Find where the given text appears and provide that cell's center as [x, y] coordinate. 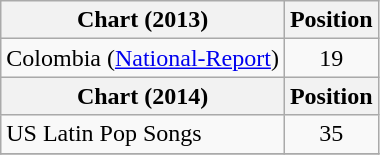
Chart (2014) [143, 96]
Colombia (National-Report) [143, 58]
US Latin Pop Songs [143, 134]
Chart (2013) [143, 20]
35 [331, 134]
19 [331, 58]
